Pinpoint the cell where the given text exists, returning its [x, y] midpoint coordinate. 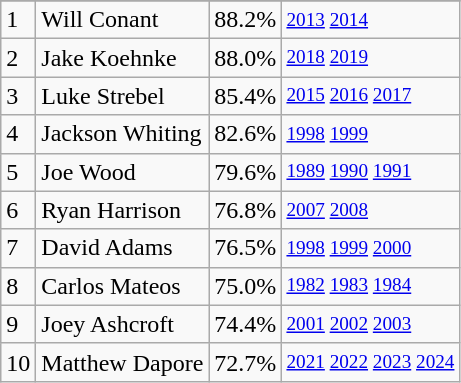
76.5% [246, 248]
7 [18, 248]
4 [18, 134]
1982 1983 1984 [370, 286]
David Adams [122, 248]
75.0% [246, 286]
Ryan Harrison [122, 210]
1 [18, 20]
1998 1999 2000 [370, 248]
Jackson Whiting [122, 134]
1989 1990 1991 [370, 172]
76.8% [246, 210]
10 [18, 362]
79.6% [246, 172]
Joe Wood [122, 172]
72.7% [246, 362]
2018 2019 [370, 58]
2021 2022 2023 2024 [370, 362]
Will Conant [122, 20]
6 [18, 210]
88.0% [246, 58]
2015 2016 2017 [370, 96]
85.4% [246, 96]
88.2% [246, 20]
Luke Strebel [122, 96]
Matthew Dapore [122, 362]
Carlos Mateos [122, 286]
82.6% [246, 134]
Jake Koehnke [122, 58]
9 [18, 324]
5 [18, 172]
2007 2008 [370, 210]
3 [18, 96]
8 [18, 286]
Joey Ashcroft [122, 324]
2013 2014 [370, 20]
1998 1999 [370, 134]
2001 2002 2003 [370, 324]
2 [18, 58]
74.4% [246, 324]
